Provide the [X, Y] coordinate of the cell's center where the given text is located.  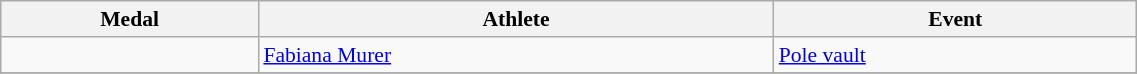
Fabiana Murer [516, 55]
Athlete [516, 19]
Pole vault [956, 55]
Medal [130, 19]
Event [956, 19]
